For the text-containing cell, return its midpoint in (x, y) coordinate format. 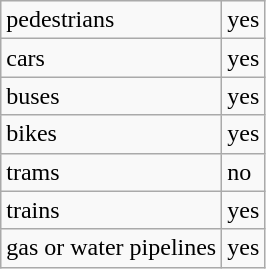
cars (112, 58)
no (244, 172)
trains (112, 210)
buses (112, 96)
pedestrians (112, 20)
trams (112, 172)
gas or water pipelines (112, 248)
bikes (112, 134)
